Capture the cell that displays the provided text and extract its (x, y) central coordinate. 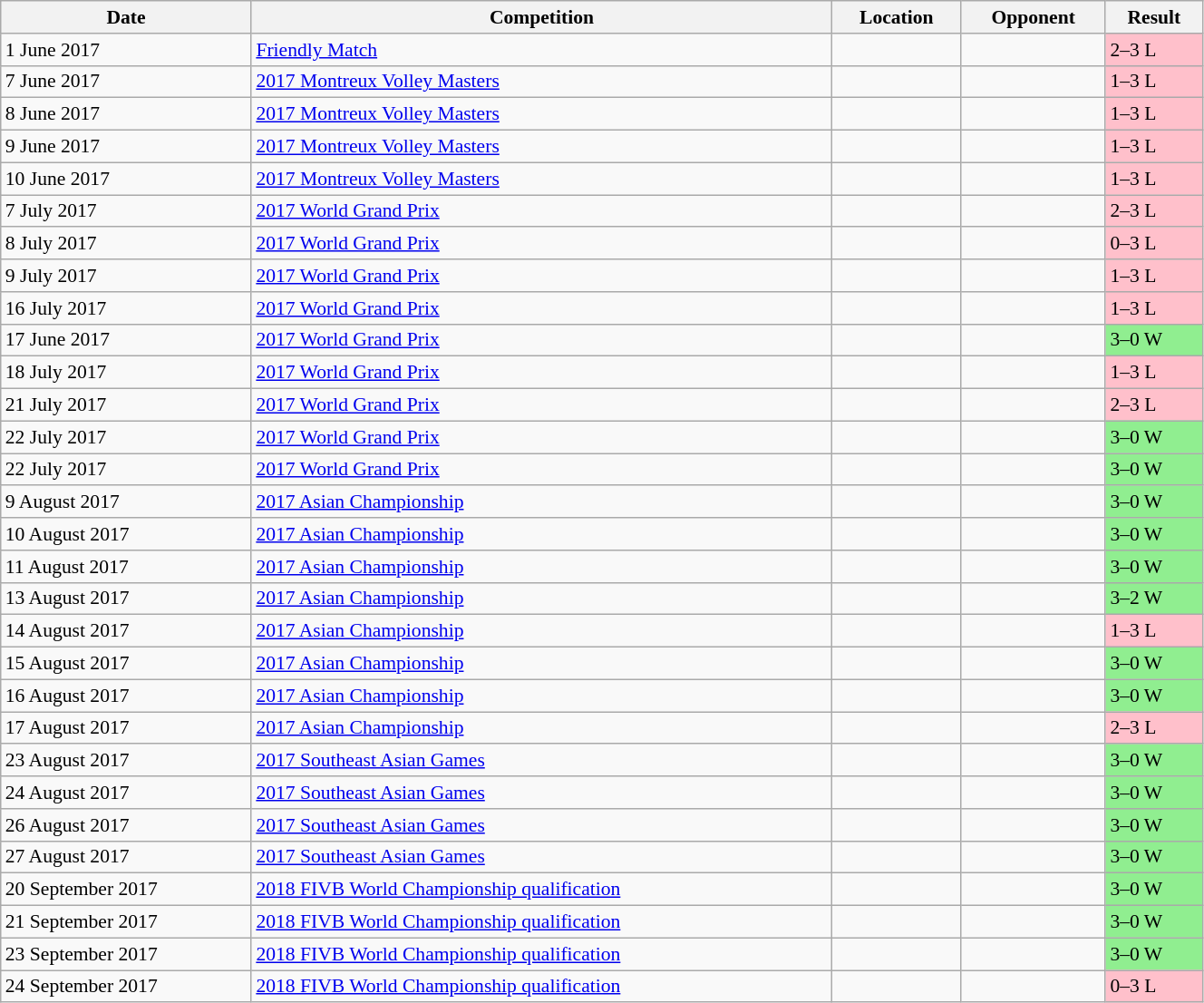
21 July 2017 (127, 405)
24 September 2017 (127, 987)
16 August 2017 (127, 696)
Result (1153, 17)
Friendly Match (541, 50)
17 June 2017 (127, 340)
Location (897, 17)
7 July 2017 (127, 211)
23 August 2017 (127, 761)
24 August 2017 (127, 793)
Date (127, 17)
27 August 2017 (127, 857)
15 August 2017 (127, 664)
10 August 2017 (127, 534)
26 August 2017 (127, 825)
1 June 2017 (127, 50)
8 July 2017 (127, 244)
13 August 2017 (127, 599)
7 June 2017 (127, 82)
21 September 2017 (127, 922)
17 August 2017 (127, 728)
20 September 2017 (127, 890)
18 July 2017 (127, 373)
23 September 2017 (127, 954)
9 July 2017 (127, 276)
16 July 2017 (127, 308)
Opponent (1034, 17)
10 June 2017 (127, 179)
9 August 2017 (127, 502)
14 August 2017 (127, 631)
3–2 W (1153, 599)
Competition (541, 17)
8 June 2017 (127, 114)
11 August 2017 (127, 567)
9 June 2017 (127, 147)
